Output the [x, y] coordinate of the center of the cell containing the given text.  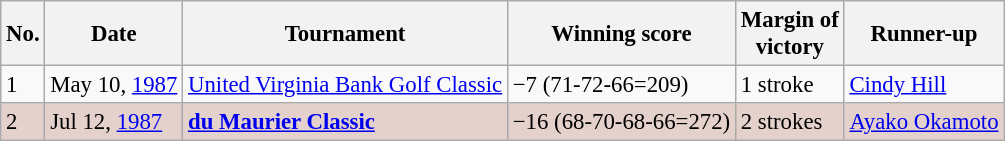
Winning score [621, 34]
du Maurier Classic [346, 122]
Tournament [346, 34]
United Virginia Bank Golf Classic [346, 85]
No. [23, 34]
May 10, 1987 [114, 85]
−16 (68-70-68-66=272) [621, 122]
2 [23, 122]
1 stroke [790, 85]
2 strokes [790, 122]
1 [23, 85]
Jul 12, 1987 [114, 122]
Date [114, 34]
Margin of victory [790, 34]
−7 (71-72-66=209) [621, 85]
Runner-up [924, 34]
Ayako Okamoto [924, 122]
Cindy Hill [924, 85]
